From the cell containing the given text, extract its center point as (x, y) coordinate. 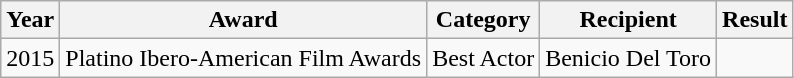
2015 (30, 58)
Platino Ibero-American Film Awards (244, 58)
Year (30, 20)
Recipient (628, 20)
Best Actor (484, 58)
Benicio Del Toro (628, 58)
Award (244, 20)
Category (484, 20)
Result (755, 20)
